Provide the [X, Y] coordinate of the cell's center where the given text is located.  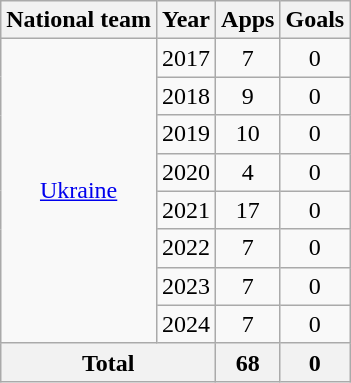
2017 [186, 58]
Apps [248, 20]
2019 [186, 134]
2023 [186, 286]
Ukraine [79, 191]
Total [108, 362]
68 [248, 362]
Goals [315, 20]
Year [186, 20]
4 [248, 172]
2022 [186, 248]
9 [248, 96]
National team [79, 20]
10 [248, 134]
17 [248, 210]
2018 [186, 96]
2020 [186, 172]
2024 [186, 324]
2021 [186, 210]
